Return the (x, y) coordinate for the center point of the cell that contains the specified text.  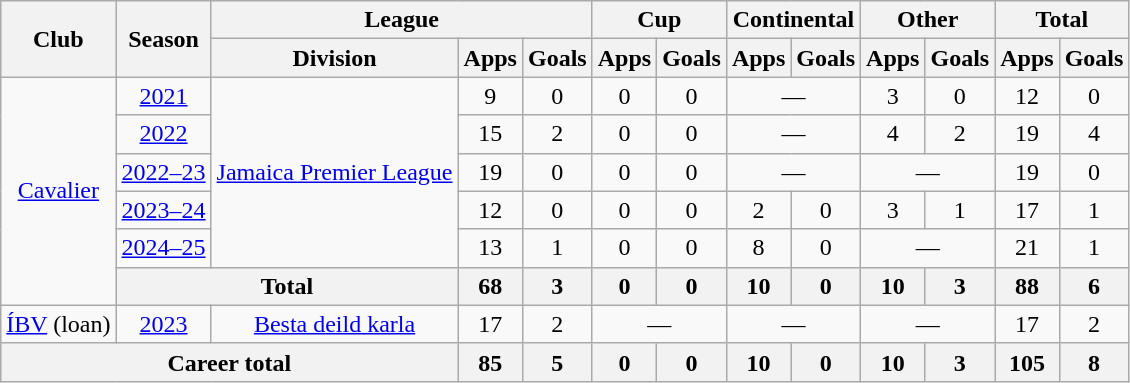
Besta deild karla (334, 324)
6 (1094, 286)
68 (490, 286)
Cavalier (58, 191)
2024–25 (164, 248)
5 (557, 362)
2023–24 (164, 210)
2023 (164, 324)
15 (490, 134)
2022 (164, 134)
21 (1027, 248)
Division (334, 58)
ÍBV (loan) (58, 324)
2022–23 (164, 172)
Club (58, 39)
13 (490, 248)
9 (490, 96)
2021 (164, 96)
Season (164, 39)
Cup (659, 20)
85 (490, 362)
League (402, 20)
88 (1027, 286)
Continental (793, 20)
Jamaica Premier League (334, 172)
Career total (230, 362)
105 (1027, 362)
Other (928, 20)
